Extract the [X, Y] coordinate from the center of the cell holding the provided text.  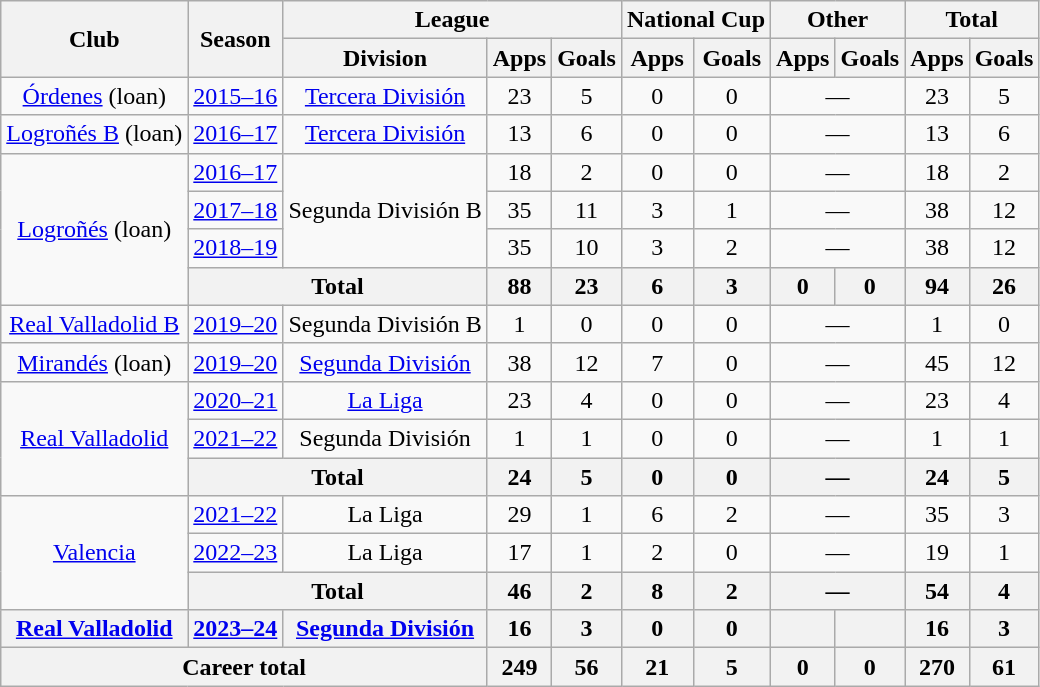
54 [937, 591]
19 [937, 553]
National Cup [696, 20]
Valencia [94, 553]
61 [1004, 667]
Logroñés B (loan) [94, 134]
Club [94, 39]
Season [236, 39]
Mirandés (loan) [94, 362]
29 [519, 515]
46 [519, 591]
249 [519, 667]
2018–19 [236, 248]
Real Valladolid B [94, 324]
10 [587, 248]
2017–18 [236, 210]
11 [587, 210]
8 [657, 591]
Other [838, 20]
Career total [244, 667]
League [452, 20]
7 [657, 362]
Órdenes (loan) [94, 96]
270 [937, 667]
45 [937, 362]
Division [385, 58]
88 [519, 286]
26 [1004, 286]
21 [657, 667]
Logroñés (loan) [94, 229]
94 [937, 286]
56 [587, 667]
2015–16 [236, 96]
2020–21 [236, 400]
17 [519, 553]
2023–24 [236, 629]
2022–23 [236, 553]
